Pinpoint the cell where the given text exists, returning its [x, y] midpoint coordinate. 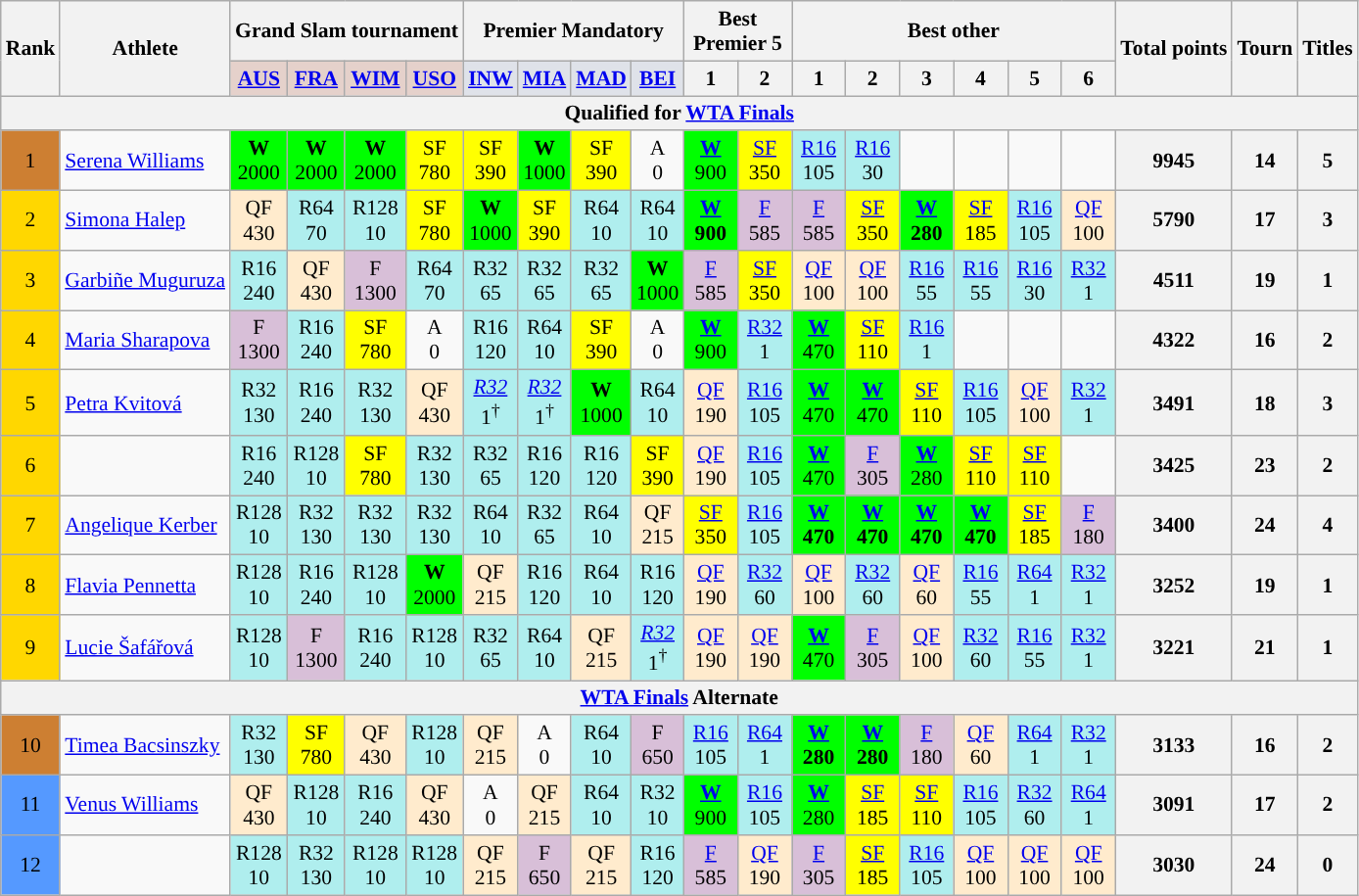
8 [31, 586]
3091 [1173, 805]
Flavia Pennetta [145, 586]
Petra Kvitová [145, 403]
21 [1265, 648]
0 [1328, 866]
Timea Bacsinszky [145, 746]
MIA [544, 78]
R161 [926, 341]
Athlete [145, 49]
Garbiñe Muguruza [145, 280]
WIM [375, 78]
3400 [1173, 525]
BEI [658, 78]
Maria Sharapova [145, 341]
USO [435, 78]
Venus Williams [145, 805]
Premier Mandatory [574, 31]
Qualified for WTA Finals [679, 114]
Total points [1173, 49]
MAD [601, 78]
WTA Finals Alternate [679, 698]
14 [1265, 161]
3425 [1173, 466]
9945 [1173, 161]
11 [31, 805]
Lucie Šafářová [145, 648]
3491 [1173, 403]
FRA [317, 78]
Simona Halep [145, 221]
Tourn [1265, 49]
5790 [1173, 221]
12 [31, 866]
3133 [1173, 746]
Angelique Kerber [145, 525]
Serena Williams [145, 161]
AUS [258, 78]
Titles [1328, 49]
23 [1265, 466]
9 [31, 648]
3252 [1173, 586]
7 [31, 525]
18 [1265, 403]
3030 [1173, 866]
3221 [1173, 648]
Rank [31, 49]
Best Premier 5 [737, 31]
4511 [1173, 280]
Grand Slam tournament [347, 31]
R3210 [658, 805]
10 [31, 746]
4322 [1173, 341]
Best other [954, 31]
INW [491, 78]
